Scan for the cell matching the given text and deliver its [x, y] coordinate at center. 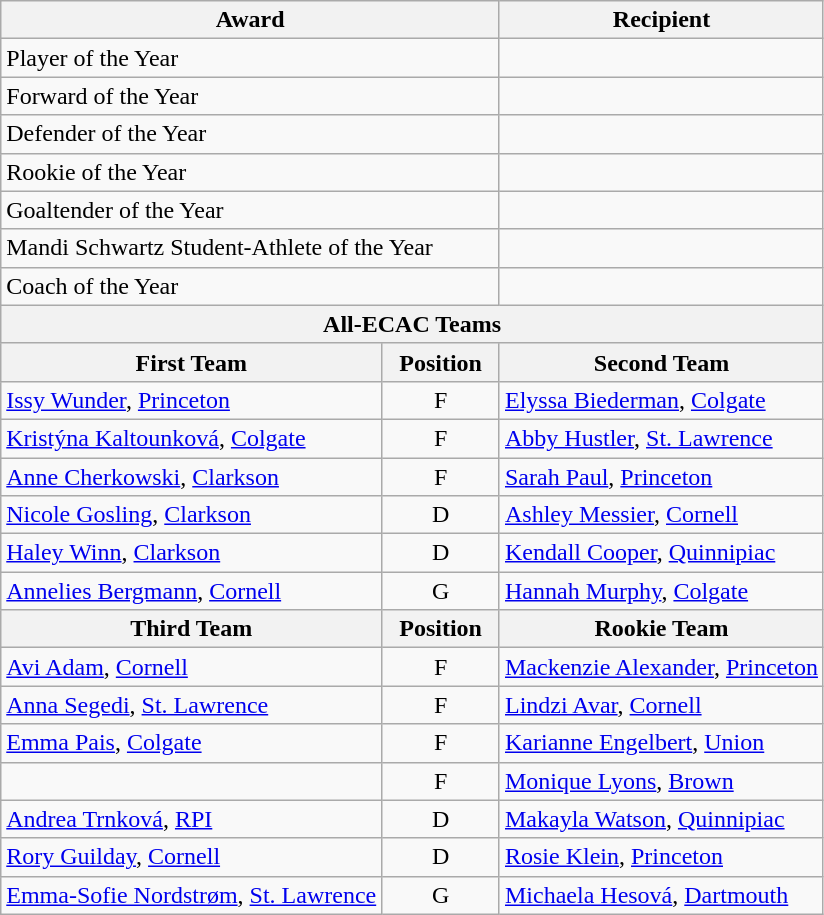
Kristýna Kaltounková, Colgate [192, 438]
Goaltender of the Year [250, 210]
Defender of the Year [250, 134]
Second Team [661, 362]
Award [250, 20]
Monique Lyons, Brown [661, 781]
Annelies Bergmann, Cornell [192, 591]
Mandi Schwartz Student-Athlete of the Year [250, 248]
Rookie Team [661, 629]
Lindzi Avar, Cornell [661, 705]
Michaela Hesová, Dartmouth [661, 895]
Ashley Messier, Cornell [661, 515]
Third Team [192, 629]
Rosie Klein, Princeton [661, 857]
Emma Pais, Colgate [192, 743]
Hannah Murphy, Colgate [661, 591]
Haley Winn, Clarkson [192, 553]
Kendall Cooper, Quinnipiac [661, 553]
Mackenzie Alexander, Princeton [661, 667]
Forward of the Year [250, 96]
Avi Adam, Cornell [192, 667]
First Team [192, 362]
Sarah Paul, Princeton [661, 477]
Nicole Gosling, Clarkson [192, 515]
Rookie of the Year [250, 172]
Karianne Engelbert, Union [661, 743]
Emma-Sofie Nordstrøm, St. Lawrence [192, 895]
Andrea Trnková, RPI [192, 819]
All-ECAC Teams [412, 324]
Coach of the Year [250, 286]
Anne Cherkowski, Clarkson [192, 477]
Issy Wunder, Princeton [192, 400]
Anna Segedi, St. Lawrence [192, 705]
Rory Guilday, Cornell [192, 857]
Player of the Year [250, 58]
Makayla Watson, Quinnipiac [661, 819]
Elyssa Biederman, Colgate [661, 400]
Recipient [661, 20]
Abby Hustler, St. Lawrence [661, 438]
